Determine the (X, Y) coordinate at the center of the cell enclosing the given text.  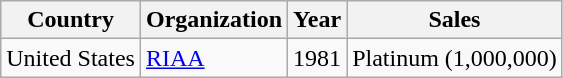
1981 (318, 58)
Sales (455, 20)
Platinum (1,000,000) (455, 58)
United States (71, 58)
RIAA (214, 58)
Year (318, 20)
Organization (214, 20)
Country (71, 20)
